Pinpoint the cell where the given text exists, returning its (x, y) midpoint coordinate. 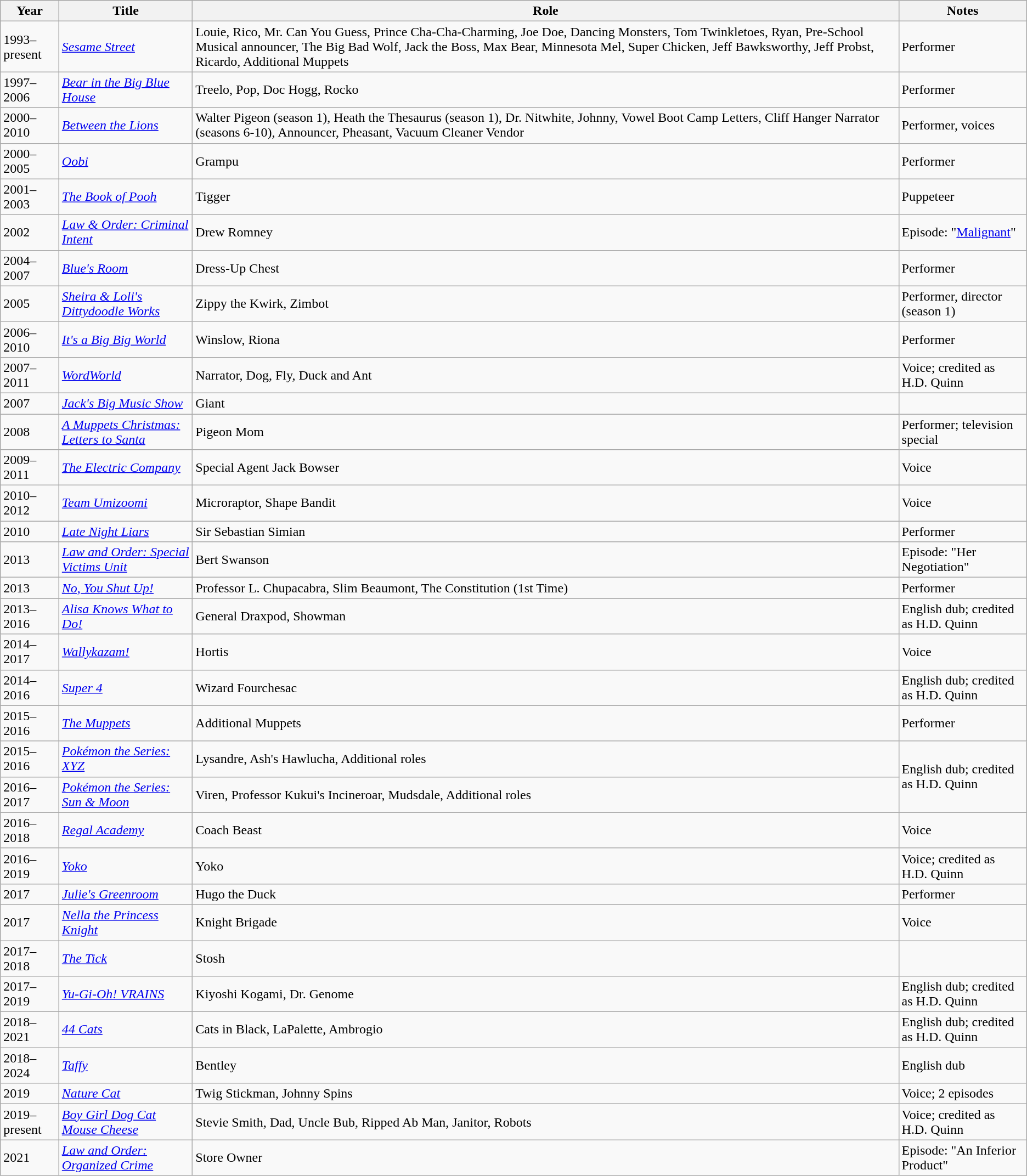
Alisa Knows What to Do! (125, 617)
Oobi (125, 161)
Knight Brigade (545, 923)
Performer; television special (962, 431)
2010 (30, 532)
2018–2024 (30, 1065)
Narrator, Dog, Fly, Duck and Ant (545, 375)
The Book of Pooh (125, 196)
Dress-Up Chest (545, 268)
It's a Big Big World (125, 339)
Microraptor, Shape Bandit (545, 504)
Drew Romney (545, 233)
2000–2005 (30, 161)
Treelo, Pop, Doc Hogg, Rocko (545, 90)
2019 (30, 1094)
2017–2018 (30, 958)
2007–2011 (30, 375)
No, You Shut Up! (125, 588)
Law & Order: Criminal Intent (125, 233)
The Tick (125, 958)
Voice; 2 episodes (962, 1094)
General Draxpod, Showman (545, 617)
Additional Muppets (545, 723)
Taffy (125, 1065)
Sir Sebastian Simian (545, 532)
Episode: "Her Negotiation" (962, 559)
2016–2017 (30, 794)
Grampu (545, 161)
Stosh (545, 958)
Wallykazam! (125, 652)
Pokémon the Series: XYZ (125, 759)
Zippy the Kwirk, Zimbot (545, 304)
2016–2018 (30, 830)
Giant (545, 403)
Boy Girl Dog Cat Mouse Cheese (125, 1122)
2013–2016 (30, 617)
Tigger (545, 196)
A Muppets Christmas: Letters to Santa (125, 431)
Pokémon the Series: Sun & Moon (125, 794)
Blue's Room (125, 268)
Regal Academy (125, 830)
Between the Lions (125, 125)
Sheira & Loli's Dittydoodle Works (125, 304)
2005 (30, 304)
2006–2010 (30, 339)
Cats in Black, LaPalette, Ambrogio (545, 1030)
2007 (30, 403)
Title (125, 11)
Store Owner (545, 1157)
Performer, director (season 1) (962, 304)
Coach Beast (545, 830)
Bert Swanson (545, 559)
WordWorld (125, 375)
Special Agent Jack Bowser (545, 467)
2018–2021 (30, 1030)
Stevie Smith, Dad, Uncle Bub, Ripped Ab Man, Janitor, Robots (545, 1122)
Julie's Greenroom (125, 894)
English dub (962, 1065)
1997–2006 (30, 90)
2004–2007 (30, 268)
Team Umizoomi (125, 504)
2000–2010 (30, 125)
Late Night Liars (125, 532)
Hugo the Duck (545, 894)
Twig Stickman, Johnny Spins (545, 1094)
Law and Order: Organized Crime (125, 1157)
1993–present (30, 47)
Bear in the Big Blue House (125, 90)
Nature Cat (125, 1094)
Super 4 (125, 688)
Yu-Gi-Oh! VRAINS (125, 994)
Performer, voices (962, 125)
Sesame Street (125, 47)
2001–2003 (30, 196)
Law and Order: Special Victims Unit (125, 559)
The Electric Company (125, 467)
Wizard Fourchesac (545, 688)
Winslow, Riona (545, 339)
Bentley (545, 1065)
2014–2017 (30, 652)
2008 (30, 431)
2016–2019 (30, 866)
Role (545, 11)
Year (30, 11)
Episode: "Malignant" (962, 233)
Professor L. Chupacabra, Slim Beaumont, The Constitution (1st Time) (545, 588)
2021 (30, 1157)
2019–present (30, 1122)
2009–2011 (30, 467)
2010–2012 (30, 504)
Jack's Big Music Show (125, 403)
2017–2019 (30, 994)
Kiyoshi Kogami, Dr. Genome (545, 994)
Viren, Professor Kukui's Incineroar, Mudsdale, Additional roles (545, 794)
44 Cats (125, 1030)
Puppeteer (962, 196)
Notes (962, 11)
Hortis (545, 652)
Lysandre, Ash's Hawlucha, Additional roles (545, 759)
Nella the Princess Knight (125, 923)
2014–2016 (30, 688)
Episode: "An Inferior Product" (962, 1157)
The Muppets (125, 723)
2002 (30, 233)
Pigeon Mom (545, 431)
